For the text-containing cell, return its midpoint in [x, y] coordinate format. 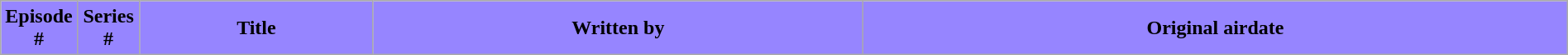
Original airdate [1216, 28]
Title [256, 28]
Written by [619, 28]
Series# [108, 28]
Episode# [39, 28]
